Capture the cell that displays the provided text and extract its [x, y] central coordinate. 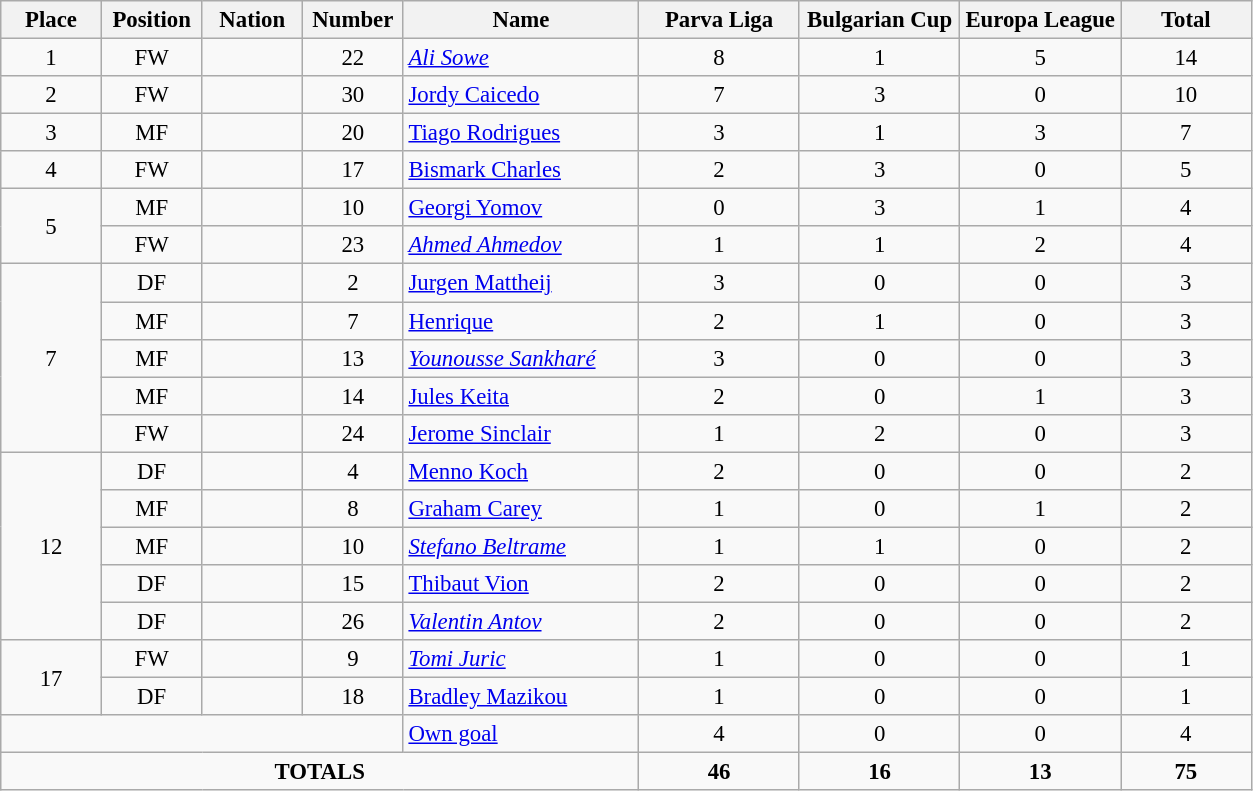
Bulgarian Cup [880, 20]
26 [354, 621]
15 [354, 584]
Bradley Mazikou [521, 697]
16 [880, 772]
75 [1186, 772]
20 [354, 133]
46 [720, 772]
23 [354, 245]
30 [354, 95]
Number [354, 20]
Ali Sowe [521, 58]
Position [152, 20]
Valentin Antov [521, 621]
Tomi Juric [521, 659]
Stefano Beltrame [521, 546]
9 [354, 659]
Parva Liga [720, 20]
Jurgen Mattheij [521, 283]
Thibaut Vion [521, 584]
24 [354, 433]
Jordy Caicedo [521, 95]
Graham Carey [521, 509]
Jerome Sinclair [521, 433]
Ahmed Ahmedov [521, 245]
Total [1186, 20]
Nation [252, 20]
Georgi Yomov [521, 208]
Younousse Sankharé [521, 358]
Bismark Charles [521, 170]
18 [354, 697]
Own goal [521, 734]
22 [354, 58]
Menno Koch [521, 471]
TOTALS [320, 772]
12 [52, 546]
Europa League [1040, 20]
Henrique [521, 321]
Tiago Rodrigues [521, 133]
Name [521, 20]
Jules Keita [521, 396]
Place [52, 20]
